Detect which cell encompasses the target text, then output its (X, Y) center coordinate. 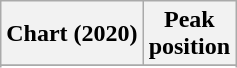
Chart (2020) (72, 34)
Peakposition (189, 34)
